Search for the cell housing the specified text and yield its (x, y) center coordinate. 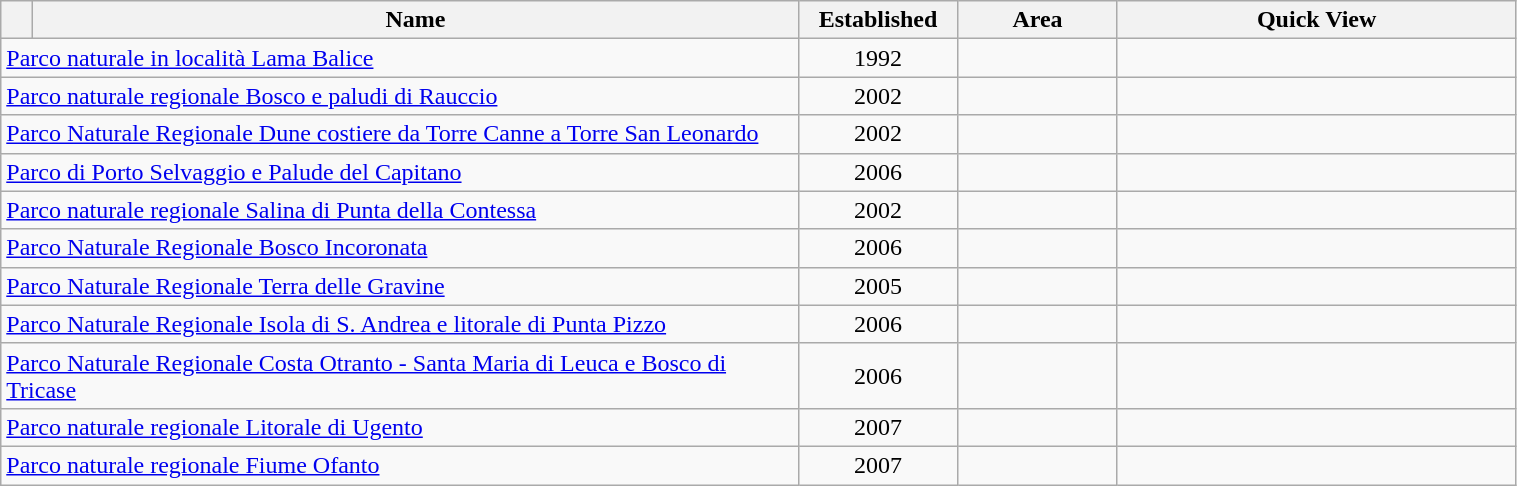
Parco Naturale Regionale Costa Otranto - Santa Maria di Leuca e Bosco di Tricase (400, 376)
Parco di Porto Selvaggio e Palude del Capitano (400, 172)
Parco Naturale Regionale Terra delle Gravine (400, 286)
Parco naturale regionale Litorale di Ugento (400, 427)
Name (416, 20)
Parco naturale regionale Fiume Ofanto (400, 465)
Parco Naturale Regionale Dune costiere da Torre Canne a Torre San Leonardo (400, 134)
2005 (878, 286)
Parco naturale regionale Salina di Punta della Contessa (400, 210)
Parco naturale in località Lama Balice (400, 58)
Quick View (1316, 20)
Parco Naturale Regionale Bosco Incoronata (400, 248)
1992 (878, 58)
Area (1038, 20)
Parco naturale regionale Bosco e paludi di Rauccio (400, 96)
Established (878, 20)
Parco Naturale Regionale Isola di S. Andrea e litorale di Punta Pizzo (400, 324)
